Provide the (X, Y) coordinate of the cell's center where the given text is located.  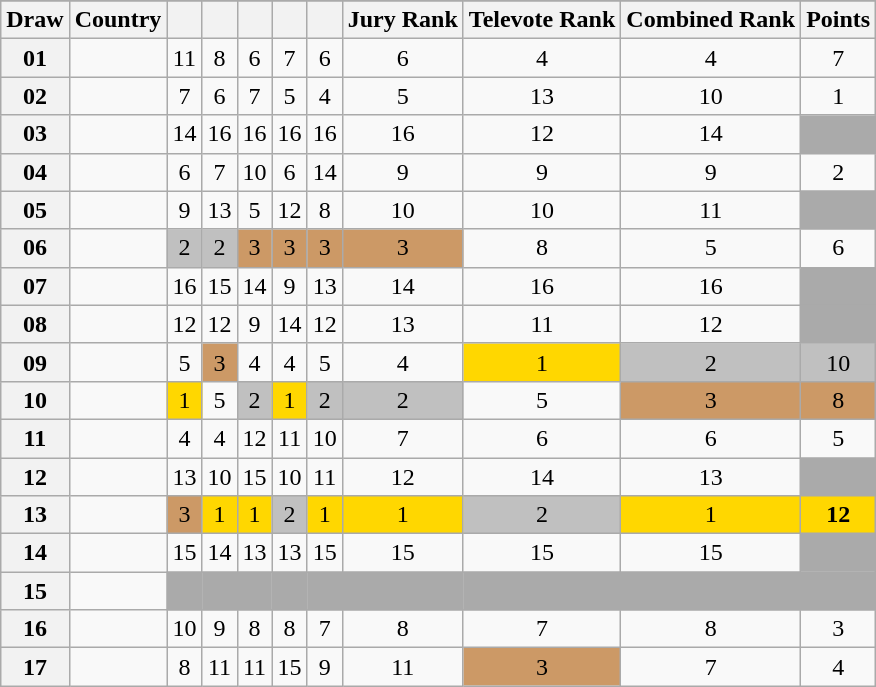
Draw (35, 20)
Jury Rank (402, 20)
09 (35, 362)
08 (35, 324)
Televote Rank (542, 20)
02 (35, 96)
04 (35, 172)
17 (35, 667)
03 (35, 134)
Points (838, 20)
Combined Rank (711, 20)
Country (118, 20)
06 (35, 248)
07 (35, 286)
05 (35, 210)
01 (35, 58)
